Determine the [x, y] coordinate at the center of the cell enclosing the given text.  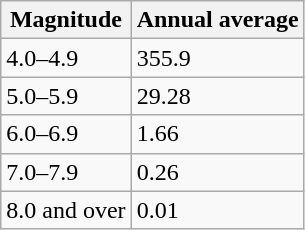
1.66 [218, 134]
5.0–5.9 [66, 96]
0.26 [218, 172]
6.0–6.9 [66, 134]
Annual average [218, 20]
29.28 [218, 96]
0.01 [218, 210]
7.0–7.9 [66, 172]
8.0 and over [66, 210]
Magnitude [66, 20]
355.9 [218, 58]
4.0–4.9 [66, 58]
